From the cell containing the given text, extract its center point as [x, y] coordinate. 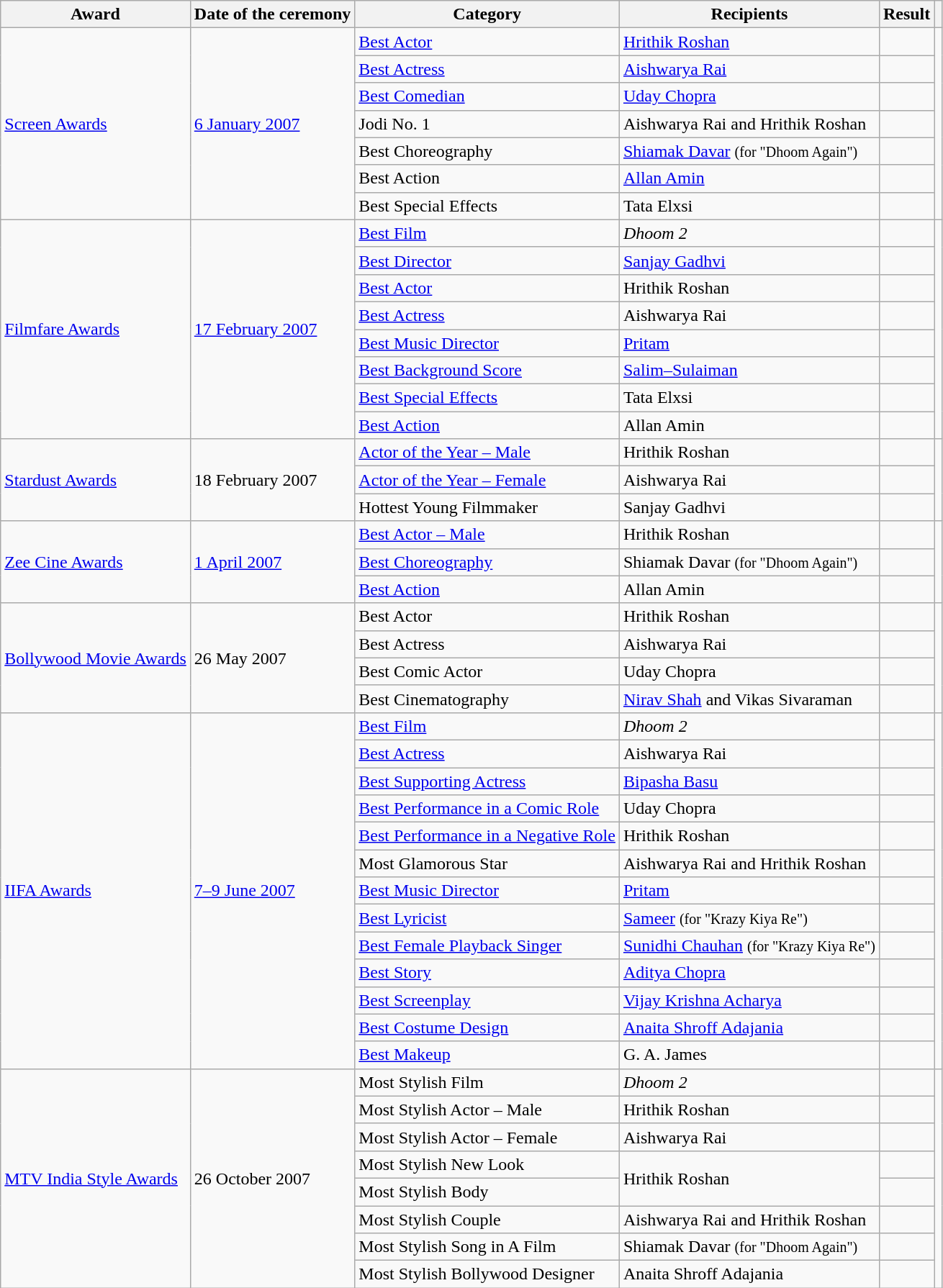
Best Lyricist [487, 918]
IIFA Awards [96, 891]
17 February 2007 [272, 329]
Date of the ceremony [272, 14]
Best Comic Actor [487, 671]
Best Supporting Actress [487, 781]
Best Female Playback Singer [487, 945]
Aditya Chopra [749, 973]
Most Stylish Film [487, 1082]
26 October 2007 [272, 1178]
Recipients [749, 14]
Most Stylish Body [487, 1192]
Best Actor – Male [487, 535]
6 January 2007 [272, 124]
Most Stylish Song in A Film [487, 1247]
Result [906, 14]
Category [487, 14]
Best Director [487, 260]
Most Stylish Actor – Female [487, 1137]
18 February 2007 [272, 480]
Best Makeup [487, 1055]
Most Stylish Bollywood Designer [487, 1274]
Jodi No. 1 [487, 124]
Best Story [487, 973]
Best Performance in a Negative Role [487, 836]
Vijay Krishna Acharya [749, 1000]
MTV India Style Awards [96, 1178]
Best Screenplay [487, 1000]
Sameer (for "Krazy Kiya Re") [749, 918]
Actor of the Year – Female [487, 480]
26 May 2007 [272, 658]
Award [96, 14]
G. A. James [749, 1055]
Most Stylish Couple [487, 1220]
Zee Cine Awards [96, 562]
Salim–Sulaiman [749, 371]
Most Glamorous Star [487, 863]
Hottest Young Filmmaker [487, 507]
1 April 2007 [272, 562]
Best Performance in a Comic Role [487, 809]
Best Costume Design [487, 1028]
Nirav Shah and Vikas Sivaraman [749, 699]
7–9 June 2007 [272, 891]
Most Stylish New Look [487, 1164]
Bollywood Movie Awards [96, 658]
Bipasha Basu [749, 781]
Actor of the Year – Male [487, 453]
Screen Awards [96, 124]
Best Background Score [487, 371]
Most Stylish Actor – Male [487, 1110]
Filmfare Awards [96, 329]
Stardust Awards [96, 480]
Best Cinematography [487, 699]
Best Comedian [487, 96]
Sunidhi Chauhan (for "Krazy Kiya Re") [749, 945]
